Pinpoint the cell where the given text exists, returning its (x, y) midpoint coordinate. 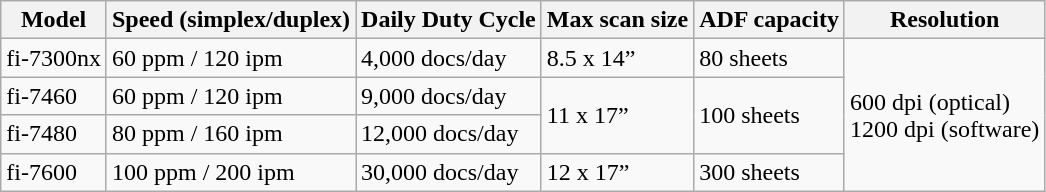
12 x 17” (617, 172)
100 ppm / 200 ipm (230, 172)
Max scan size (617, 20)
fi-7600 (54, 172)
9,000 docs/day (449, 96)
100 sheets (770, 115)
8.5 x 14” (617, 58)
11 x 17” (617, 115)
fi-7300nx (54, 58)
4,000 docs/day (449, 58)
80 ppm / 160 ipm (230, 134)
Speed (simplex/duplex) (230, 20)
80 sheets (770, 58)
Resolution (944, 20)
600 dpi (optical)1200 dpi (software) (944, 115)
fi-7460 (54, 96)
fi-7480 (54, 134)
12,000 docs/day (449, 134)
Daily Duty Cycle (449, 20)
Model (54, 20)
ADF capacity (770, 20)
300 sheets (770, 172)
30,000 docs/day (449, 172)
